Search for the cell housing the specified text and yield its [x, y] center coordinate. 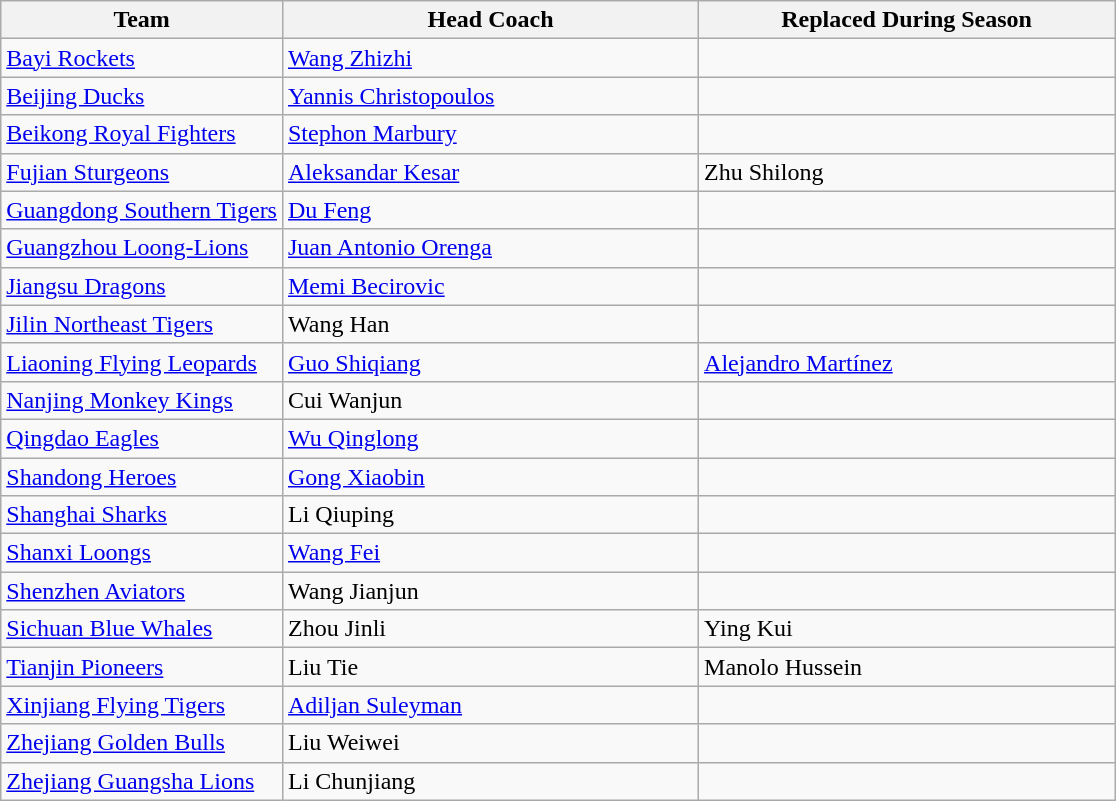
Zhejiang Golden Bulls [142, 743]
Stephon Marbury [490, 134]
Team [142, 20]
Qingdao Eagles [142, 438]
Liaoning Flying Leopards [142, 362]
Nanjing Monkey Kings [142, 400]
Wu Qinglong [490, 438]
Alejandro Martínez [907, 362]
Guangdong Southern Tigers [142, 210]
Shandong Heroes [142, 477]
Liu Tie [490, 667]
Wang Fei [490, 553]
Zhu Shilong [907, 172]
Shenzhen Aviators [142, 591]
Adiljan Suleyman [490, 705]
Sichuan Blue Whales [142, 629]
Guo Shiqiang [490, 362]
Bayi Rockets [142, 58]
Ying Kui [907, 629]
Aleksandar Kesar [490, 172]
Jiangsu Dragons [142, 286]
Wang Zhizhi [490, 58]
Head Coach [490, 20]
Du Feng [490, 210]
Shanghai Sharks [142, 515]
Shanxi Loongs [142, 553]
Yannis Christopoulos [490, 96]
Beijing Ducks [142, 96]
Zhou Jinli [490, 629]
Li Chunjiang [490, 781]
Memi Becirovic [490, 286]
Xinjiang Flying Tigers [142, 705]
Gong Xiaobin [490, 477]
Liu Weiwei [490, 743]
Cui Wanjun [490, 400]
Beikong Royal Fighters [142, 134]
Jilin Northeast Tigers [142, 324]
Guangzhou Loong-Lions [142, 248]
Fujian Sturgeons [142, 172]
Li Qiuping [490, 515]
Juan Antonio Orenga [490, 248]
Wang Han [490, 324]
Wang Jianjun [490, 591]
Manolo Hussein [907, 667]
Replaced During Season [907, 20]
Tianjin Pioneers [142, 667]
Zhejiang Guangsha Lions [142, 781]
